Provide the (x, y) coordinate of the cell's center where the given text is located.  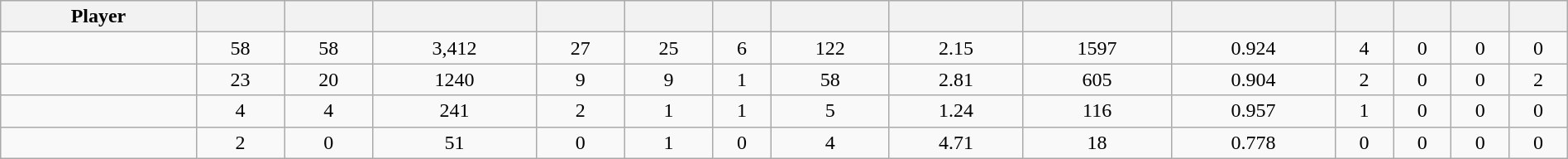
116 (1097, 111)
1240 (455, 79)
122 (830, 48)
Player (98, 17)
6 (742, 48)
2.15 (956, 48)
0.904 (1253, 79)
4.71 (956, 142)
18 (1097, 142)
0.957 (1253, 111)
3,412 (455, 48)
5 (830, 111)
25 (668, 48)
0.778 (1253, 142)
1597 (1097, 48)
0.924 (1253, 48)
605 (1097, 79)
51 (455, 142)
1.24 (956, 111)
241 (455, 111)
20 (329, 79)
27 (581, 48)
23 (240, 79)
2.81 (956, 79)
